Detect which cell encompasses the target text, then output its [x, y] center coordinate. 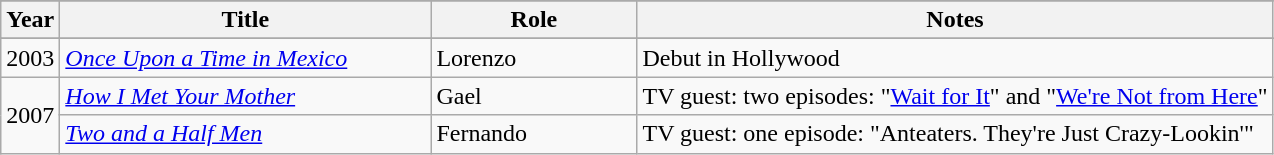
Two and a Half Men [246, 134]
How I Met Your Mother [246, 96]
2003 [30, 58]
TV guest: one episode: "Anteaters. They're Just Crazy-Lookin'" [955, 134]
Year [30, 20]
2007 [30, 115]
Once Upon a Time in Mexico [246, 58]
TV guest: two episodes: "Wait for It" and "We're Not from Here" [955, 96]
Lorenzo [534, 58]
Role [534, 20]
Gael [534, 96]
Title [246, 20]
Notes [955, 20]
Fernando [534, 134]
Debut in Hollywood [955, 58]
